Search for the cell housing the specified text and yield its [x, y] center coordinate. 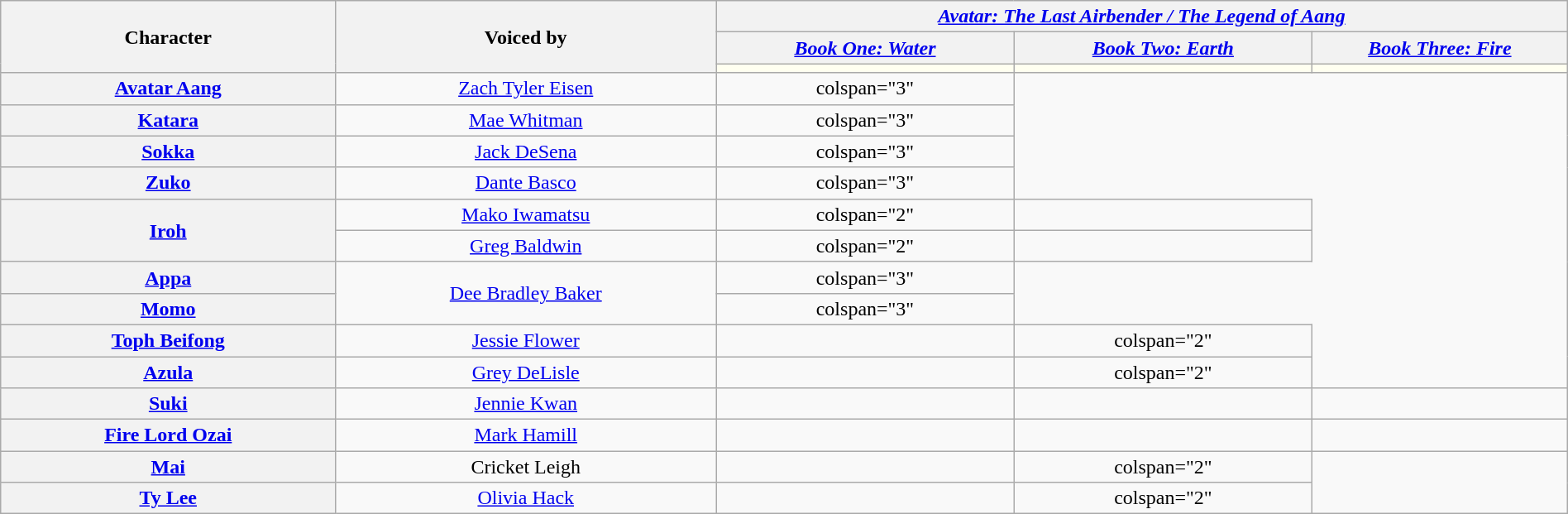
Cricket Leigh [526, 467]
Katara [169, 120]
Jennie Kwan [526, 404]
Character [169, 36]
Dee Bradley Baker [526, 293]
Azula [169, 372]
Mako Iwamatsu [526, 214]
Appa [169, 277]
Mark Hamill [526, 435]
Mai [169, 467]
Book Three: Fire [1441, 48]
Dante Basco [526, 183]
Voiced by [526, 36]
Jessie Flower [526, 340]
Greg Baldwin [526, 246]
Zuko [169, 183]
Iroh [169, 230]
Ty Lee [169, 498]
Fire Lord Ozai [169, 435]
Book Two: Earth [1163, 48]
Book One: Water [865, 48]
Zach Tyler Eisen [526, 89]
Sokka [169, 151]
Toph Beifong [169, 340]
Olivia Hack [526, 498]
Momo [169, 309]
Mae Whitman [526, 120]
Avatar Aang [169, 89]
Suki [169, 404]
Grey DeLisle [526, 372]
Avatar: The Last Airbender / The Legend of Aang [1142, 17]
Jack DeSena [526, 151]
